Return [X, Y] of the center of cell containing provided text 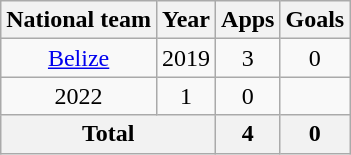
Apps [248, 20]
3 [248, 58]
Belize [79, 58]
4 [248, 134]
Total [108, 134]
1 [186, 96]
Goals [315, 20]
National team [79, 20]
2019 [186, 58]
Year [186, 20]
2022 [79, 96]
